Search for the cell housing the specified text and yield its (x, y) center coordinate. 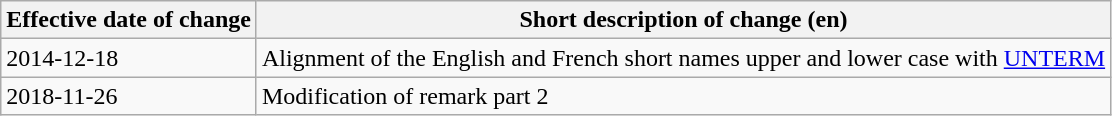
Modification of remark part 2 (683, 96)
Short description of change (en) (683, 20)
Effective date of change (129, 20)
2018-11-26 (129, 96)
Alignment of the English and French short names upper and lower case with UNTERM (683, 58)
2014-12-18 (129, 58)
